Pinpoint the cell where the given text exists, returning its [X, Y] midpoint coordinate. 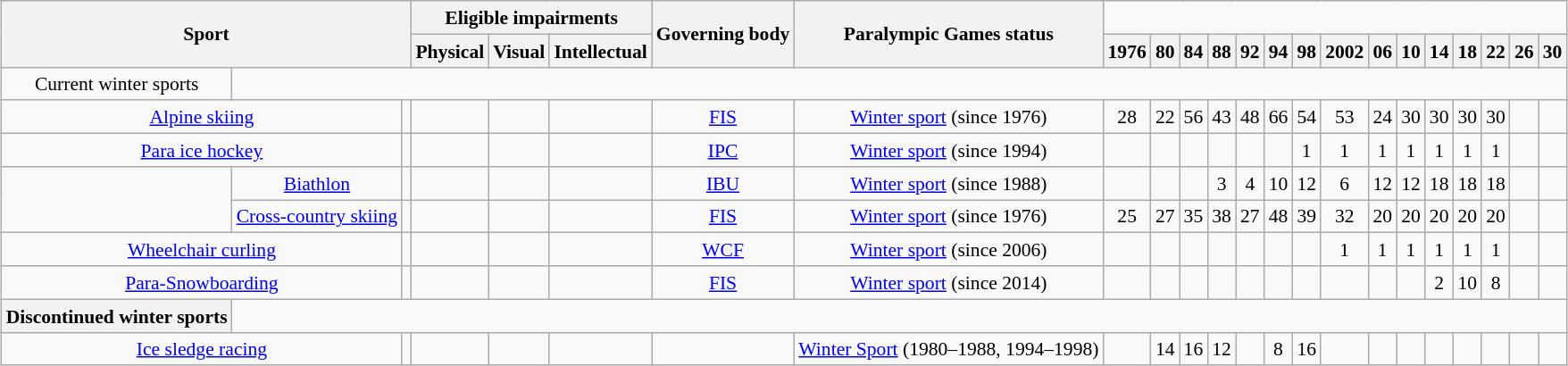
IPC [723, 150]
Governing body [723, 34]
Para-Snowboarding [202, 282]
IBU [723, 182]
56 [1194, 116]
2002 [1345, 50]
06 [1382, 50]
88 [1222, 50]
35 [1194, 216]
Alpine skiing [202, 116]
2 [1439, 282]
26 [1524, 50]
Current winter sports [117, 84]
28 [1127, 116]
Wheelchair curling [202, 250]
WCF [723, 250]
54 [1306, 116]
Visual [519, 50]
Winter sport (since 1988) [948, 182]
39 [1306, 216]
Sport [207, 34]
Winter sport (since 2006) [948, 250]
Winter sport (since 1994) [948, 150]
94 [1279, 50]
Biathlon [318, 182]
43 [1222, 116]
3 [1222, 182]
Paralympic Games status [948, 34]
Discontinued winter sports [117, 316]
Para ice hockey [202, 150]
Intellectual [600, 50]
4 [1250, 182]
25 [1127, 216]
98 [1306, 50]
Cross-country skiing [318, 216]
32 [1345, 216]
80 [1165, 50]
92 [1250, 50]
Winter Sport (1980–1988, 1994–1998) [948, 348]
53 [1345, 116]
Physical [450, 50]
Eligible impairments [530, 18]
6 [1345, 182]
66 [1279, 116]
24 [1382, 116]
84 [1194, 50]
Winter sport (since 2014) [948, 282]
38 [1222, 216]
1976 [1127, 50]
Ice sledge racing [202, 348]
